Detect which cell encompasses the target text, then output its [x, y] center coordinate. 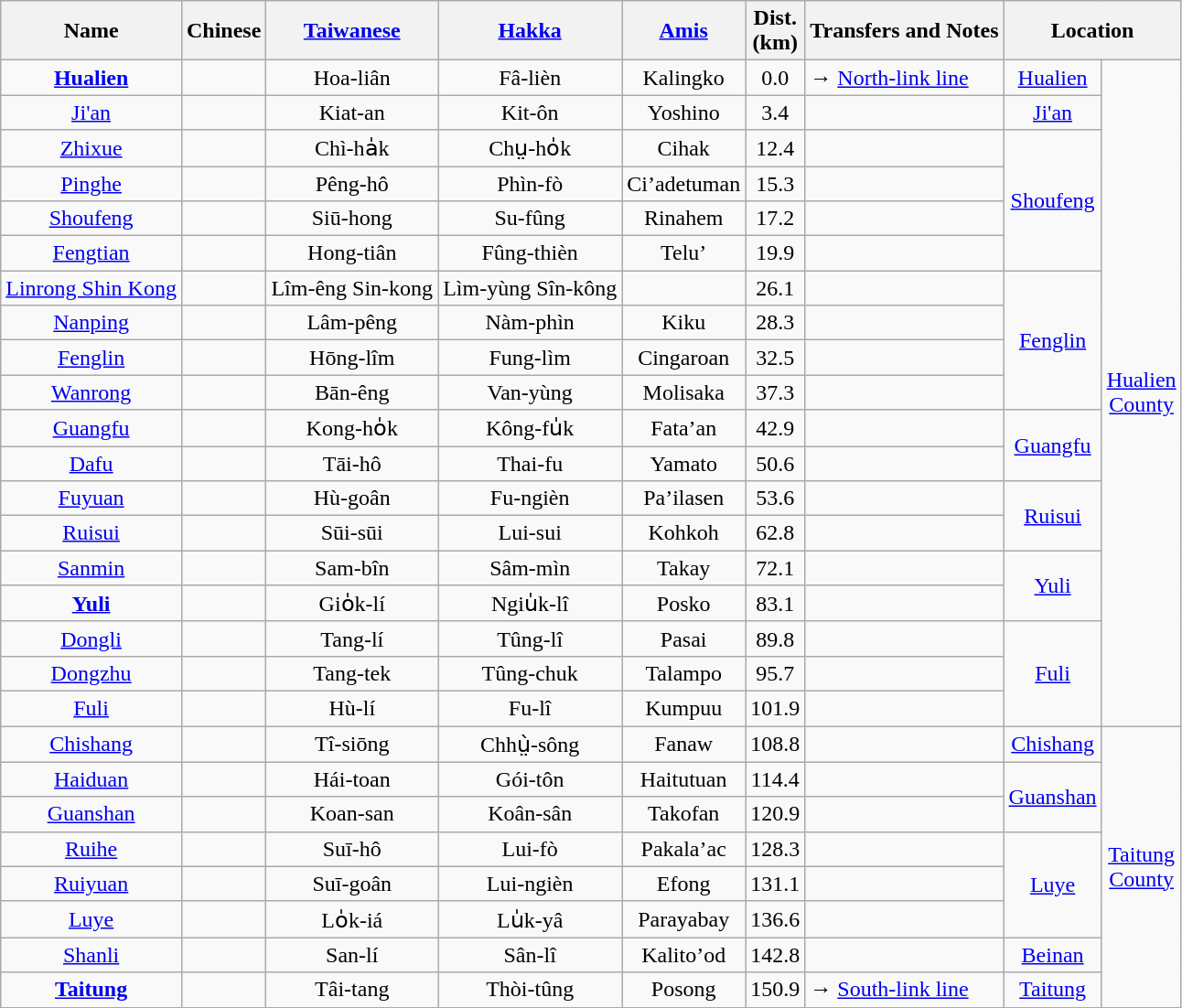
Sâm-mìn [531, 568]
108.8 [776, 745]
Fengtian [91, 253]
Tî-siōng [352, 745]
Chì-ha̍k [352, 148]
Pêng-hô [352, 184]
Location [1092, 31]
Pasai [684, 638]
114.4 [776, 779]
Dongzhu [91, 673]
Dist.(km) [776, 31]
150.9 [776, 990]
Lui-fò [531, 849]
Talampo [684, 673]
Lìm-yùng Sîn-kông [531, 288]
Tâi-tang [352, 990]
Rinahem [684, 219]
Hái-toan [352, 779]
Chinese [223, 31]
Tang-lí [352, 638]
72.1 [776, 568]
136.6 [776, 919]
3.4 [776, 113]
Hakka [531, 31]
53.6 [776, 499]
Pakala’ac [684, 849]
83.1 [776, 604]
Hù-goân [352, 499]
Fanaw [684, 745]
Tang-tek [352, 673]
Molisaka [684, 392]
Shanli [91, 955]
Fata’an [684, 428]
Gói-tôn [531, 779]
Haitutuan [684, 779]
HualienCounty [1142, 393]
37.3 [776, 392]
Lui-ngièn [531, 884]
Lâm-pêng [352, 323]
Zhixue [91, 148]
Nanping [91, 323]
28.3 [776, 323]
Kalito’od [684, 955]
San-lí [352, 955]
Efong [684, 884]
Cingaroan [684, 358]
Kalingko [684, 78]
Fûng-thièn [531, 253]
Su-fûng [531, 219]
128.3 [776, 849]
Telu’ [684, 253]
Parayabay [684, 919]
32.5 [776, 358]
Takay [684, 568]
Chhṳ̀-sông [531, 745]
Hong-tiân [352, 253]
Sam-bîn [352, 568]
Ruiyuan [91, 884]
Tûng-lî [531, 638]
Suī-goân [352, 884]
Kiat-an [352, 113]
Dongli [91, 638]
Cihak [684, 148]
Lîm-êng Sin-kong [352, 288]
Name [91, 31]
62.8 [776, 533]
Takofan [684, 814]
Siū-hong [352, 219]
Ci’adetuman [684, 184]
Kông-fu̍k [531, 428]
Tāi-hô [352, 464]
120.9 [776, 814]
Dafu [91, 464]
Linrong Shin Kong [91, 288]
TaitungCounty [1142, 867]
Phìn-fò [531, 184]
Bān-êng [352, 392]
Amis [684, 31]
Gio̍k-lí [352, 604]
Sân-lî [531, 955]
15.3 [776, 184]
Posong [684, 990]
Kong-ho̍k [352, 428]
Sūi-sūi [352, 533]
→ North-link line [904, 78]
Beinan [1052, 955]
17.2 [776, 219]
Suī-hô [352, 849]
Lui-sui [531, 533]
Tûng-chuk [531, 673]
26.1 [776, 288]
Fu-lî [531, 708]
Van-yùng [531, 392]
Haiduan [91, 779]
Posko [684, 604]
95.7 [776, 673]
131.1 [776, 884]
19.9 [776, 253]
89.8 [776, 638]
Pinghe [91, 184]
42.9 [776, 428]
Kit-ôn [531, 113]
50.6 [776, 464]
Pa’ilasen [684, 499]
Ngiu̍k-lî [531, 604]
Hù-lí [352, 708]
Chṳ-ho̍k [531, 148]
142.8 [776, 955]
Lu̍k-yâ [531, 919]
→ South-link line [904, 990]
Yoshino [684, 113]
Thòi-tûng [531, 990]
Fâ-lièn [531, 78]
12.4 [776, 148]
0.0 [776, 78]
Kiku [684, 323]
Fuyuan [91, 499]
Kohkoh [684, 533]
Lo̍k-iá [352, 919]
Hōng-lîm [352, 358]
Wanrong [91, 392]
Koân-sân [531, 814]
Nàm-phìn [531, 323]
Ruihe [91, 849]
Fu-ngièn [531, 499]
Yamato [684, 464]
Kumpuu [684, 708]
101.9 [776, 708]
Hoa-liân [352, 78]
Fung-lìm [531, 358]
Taiwanese [352, 31]
Transfers and Notes [904, 31]
Koan-san [352, 814]
Sanmin [91, 568]
Thai-fu [531, 464]
